Find where the given text appears and provide that cell's center as [x, y] coordinate. 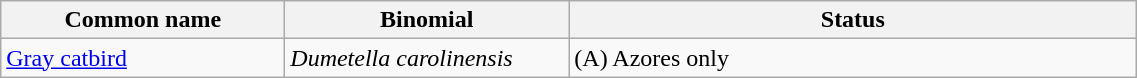
Dumetella carolinensis [427, 58]
Common name [143, 20]
(A) Azores only [853, 58]
Binomial [427, 20]
Status [853, 20]
Gray catbird [143, 58]
